Extract the (X, Y) coordinate from the center of the cell holding the provided text.  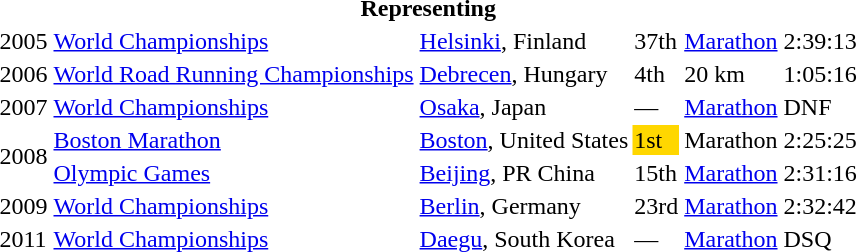
4th (656, 74)
15th (656, 173)
Beijing, PR China (524, 173)
Osaka, Japan (524, 107)
37th (656, 41)
Berlin, Germany (524, 206)
1st (656, 140)
Debrecen, Hungary (524, 74)
— (656, 107)
20 km (731, 74)
Olympic Games (234, 173)
Helsinki, Finland (524, 41)
Boston Marathon (234, 140)
Boston, United States (524, 140)
World Road Running Championships (234, 74)
23rd (656, 206)
